From the cell containing the given text, extract its center point as [X, Y] coordinate. 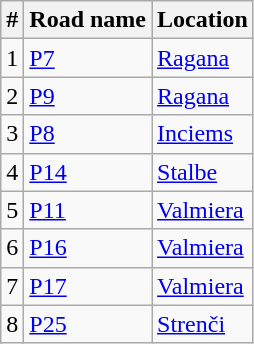
P25 [88, 324]
P7 [88, 58]
6 [12, 248]
Strenči [203, 324]
5 [12, 210]
2 [12, 96]
3 [12, 134]
Stalbe [203, 172]
7 [12, 286]
P8 [88, 134]
4 [12, 172]
P11 [88, 210]
Inciems [203, 134]
8 [12, 324]
P9 [88, 96]
P14 [88, 172]
Location [203, 20]
# [12, 20]
P17 [88, 286]
P16 [88, 248]
1 [12, 58]
Road name [88, 20]
